Identify which cell holds the provided text, then report its [x, y] central coordinate. 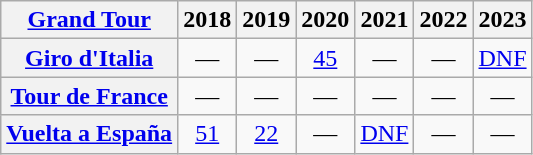
2018 [208, 20]
51 [208, 134]
Vuelta a España [90, 134]
Tour de France [90, 96]
22 [266, 134]
Grand Tour [90, 20]
2021 [384, 20]
45 [326, 58]
Giro d'Italia [90, 58]
2023 [502, 20]
2022 [444, 20]
2019 [266, 20]
2020 [326, 20]
